Output the (X, Y) coordinate of the center of the cell containing the given text.  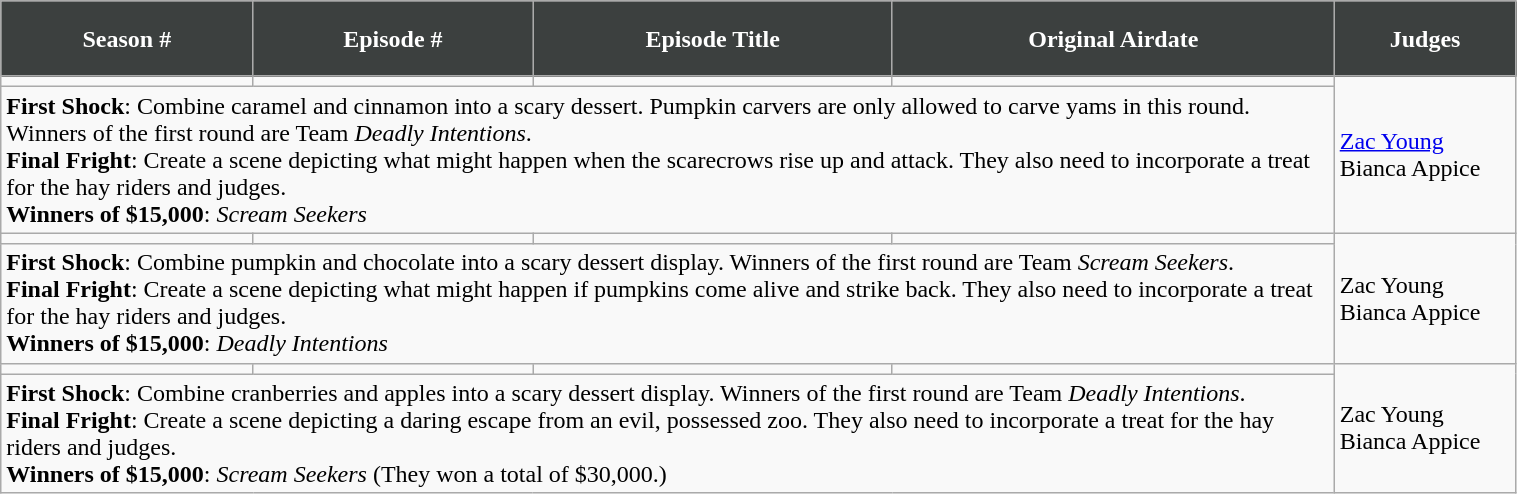
Episode Title (713, 38)
Judges (1425, 38)
Episode # (393, 38)
Original Airdate (1113, 38)
Season # (127, 38)
